Scan for the cell matching the given text and deliver its [x, y] coordinate at center. 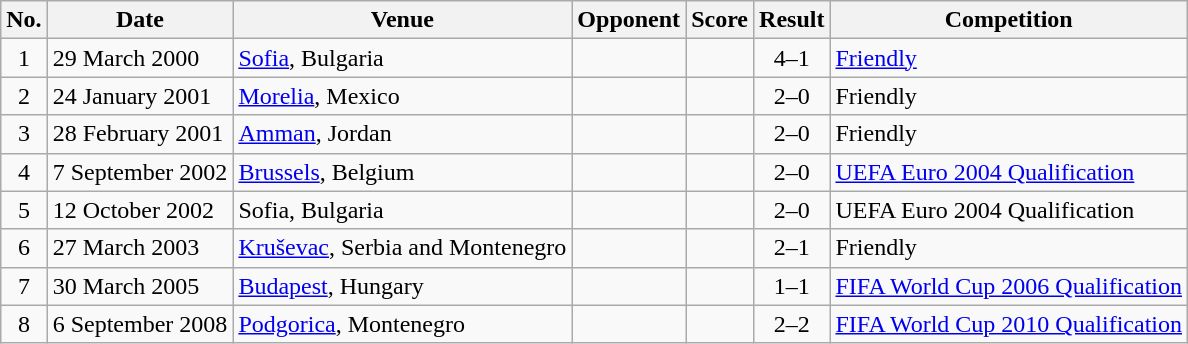
1 [24, 58]
No. [24, 20]
27 March 2003 [140, 248]
Result [792, 20]
Score [720, 20]
5 [24, 210]
4 [24, 172]
Date [140, 20]
30 March 2005 [140, 286]
2 [24, 96]
Brussels, Belgium [402, 172]
6 September 2008 [140, 324]
2–2 [792, 324]
29 March 2000 [140, 58]
6 [24, 248]
FIFA World Cup 2006 Qualification [1009, 286]
Morelia, Mexico [402, 96]
Budapest, Hungary [402, 286]
1–1 [792, 286]
FIFA World Cup 2010 Qualification [1009, 324]
Opponent [629, 20]
Venue [402, 20]
4–1 [792, 58]
7 September 2002 [140, 172]
Kruševac, Serbia and Montenegro [402, 248]
12 October 2002 [140, 210]
Competition [1009, 20]
24 January 2001 [140, 96]
3 [24, 134]
7 [24, 286]
28 February 2001 [140, 134]
2–1 [792, 248]
Podgorica, Montenegro [402, 324]
Amman, Jordan [402, 134]
8 [24, 324]
